Determine the [X, Y] coordinate at the center of the cell enclosing the given text.  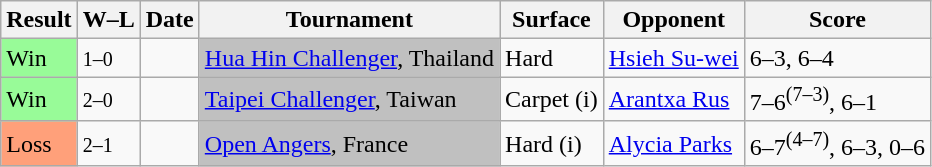
Carpet (i) [552, 100]
2–1 [108, 144]
Surface [552, 20]
Alycia Parks [674, 144]
Hua Hin Challenger, Thailand [349, 58]
Hard [552, 58]
Hard (i) [552, 144]
Arantxa Rus [674, 100]
Tournament [349, 20]
Score [837, 20]
6–7(4–7), 6–3, 0–6 [837, 144]
W–L [108, 20]
Open Angers, France [349, 144]
1–0 [108, 58]
Loss [39, 144]
2–0 [108, 100]
Hsieh Su-wei [674, 58]
Taipei Challenger, Taiwan [349, 100]
Opponent [674, 20]
6–3, 6–4 [837, 58]
Date [170, 20]
7–6(7–3), 6–1 [837, 100]
Result [39, 20]
